Search for the cell housing the specified text and yield its [x, y] center coordinate. 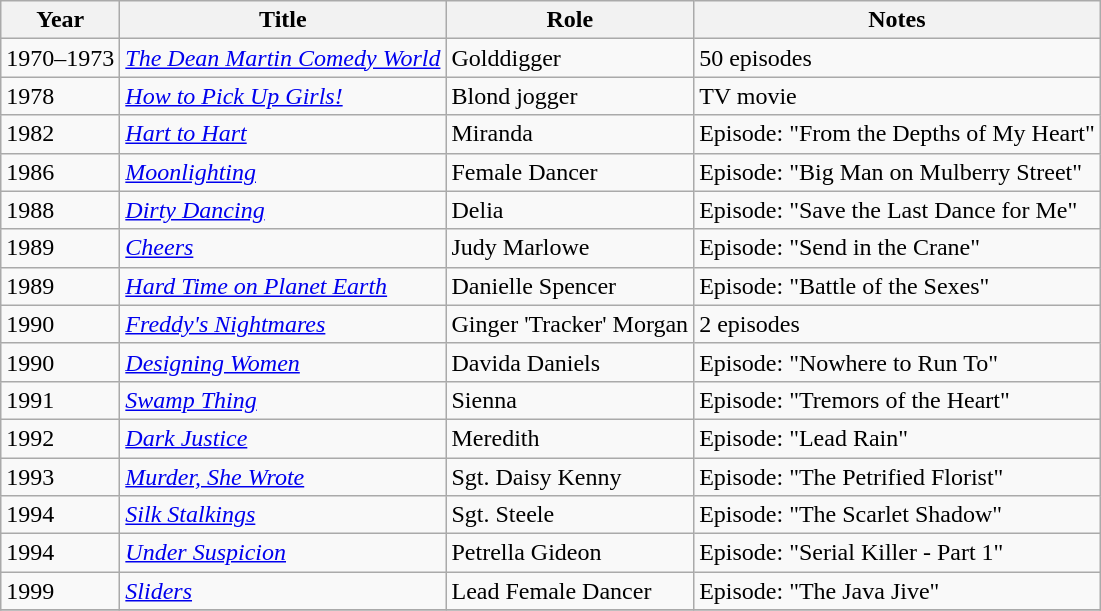
TV movie [898, 96]
1970–1973 [60, 58]
Murder, She Wrote [283, 477]
Delia [570, 210]
Episode: "Send in the Crane" [898, 248]
Ginger 'Tracker' Morgan [570, 324]
1982 [60, 134]
Female Dancer [570, 172]
Sliders [283, 591]
1993 [60, 477]
Episode: "Big Man on Mulberry Street" [898, 172]
Episode: "From the Depths of My Heart" [898, 134]
Davida Daniels [570, 362]
Lead Female Dancer [570, 591]
Sgt. Daisy Kenny [570, 477]
Episode: "The Scarlet Shadow" [898, 515]
Sienna [570, 400]
Moonlighting [283, 172]
Judy Marlowe [570, 248]
Episode: "The Java Jive" [898, 591]
Miranda [570, 134]
1986 [60, 172]
50 episodes [898, 58]
Danielle Spencer [570, 286]
Title [283, 20]
The Dean Martin Comedy World [283, 58]
Episode: "Nowhere to Run To" [898, 362]
Blond jogger [570, 96]
Episode: "Battle of the Sexes" [898, 286]
Year [60, 20]
Hard Time on Planet Earth [283, 286]
Designing Women [283, 362]
1991 [60, 400]
Episode: "Tremors of the Heart" [898, 400]
Petrella Gideon [570, 553]
How to Pick Up Girls! [283, 96]
Episode: "Lead Rain" [898, 438]
1978 [60, 96]
Golddigger [570, 58]
Episode: "Serial Killer - Part 1" [898, 553]
2 episodes [898, 324]
Episode: "Save the Last Dance for Me" [898, 210]
1999 [60, 591]
Swamp Thing [283, 400]
Under Suspicion [283, 553]
Meredith [570, 438]
Cheers [283, 248]
Dirty Dancing [283, 210]
Episode: "The Petrified Florist" [898, 477]
Hart to Hart [283, 134]
Freddy's Nightmares [283, 324]
Role [570, 20]
Dark Justice [283, 438]
Notes [898, 20]
1992 [60, 438]
Sgt. Steele [570, 515]
1988 [60, 210]
Silk Stalkings [283, 515]
